Identify which cell holds the provided text, then report its [x, y] central coordinate. 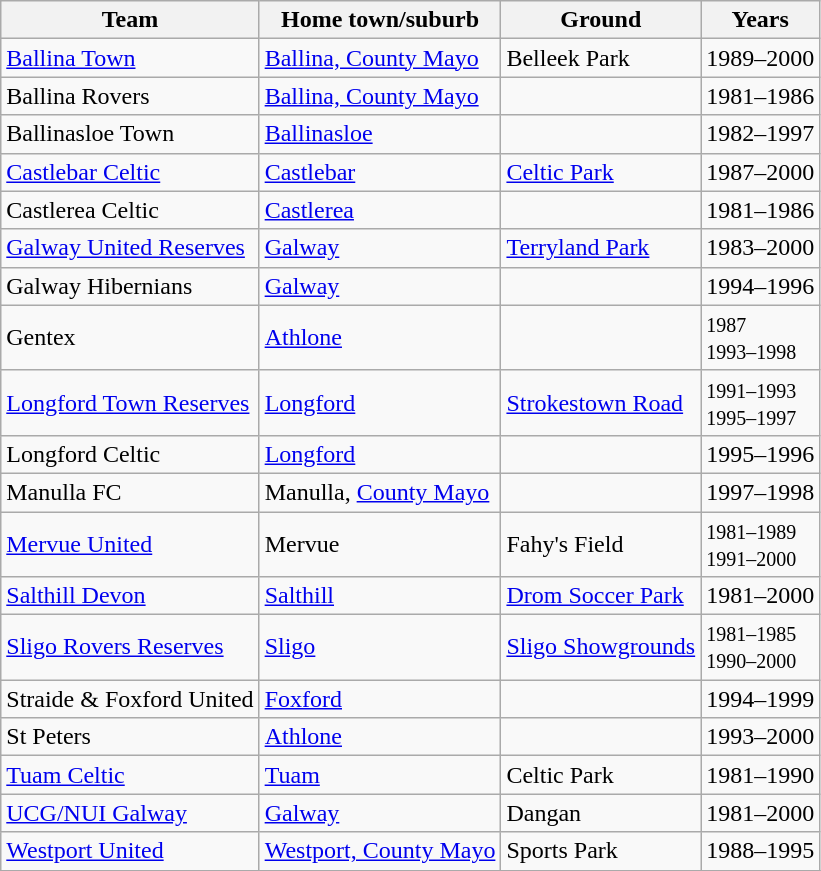
Sligo [380, 648]
1997–1998 [760, 492]
Sligo Showgrounds [601, 648]
Mervue [380, 544]
1993–2000 [760, 737]
UCG/NUI Galway [130, 813]
1994–1999 [760, 699]
Westport, County Mayo [380, 851]
1989–2000 [760, 58]
Ballinasloe Town [130, 134]
Terryland Park [601, 248]
Castlebar Celtic [130, 172]
1981–19851990–2000 [760, 648]
Dangan [601, 813]
Manulla, County Mayo [380, 492]
Tuam Celtic [130, 775]
Longford Celtic [130, 454]
1995–1996 [760, 454]
Gentex [130, 338]
1987–2000 [760, 172]
Drom Soccer Park [601, 596]
Longford Town Reserves [130, 402]
1988–1995 [760, 851]
Ballina Town [130, 58]
Tuam [380, 775]
Mervue United [130, 544]
Sligo Rovers Reserves [130, 648]
Castlerea [380, 210]
Salthill [380, 596]
1994–1996 [760, 286]
1983–2000 [760, 248]
Westport United [130, 851]
Strokestown Road [601, 402]
Years [760, 20]
1981–1990 [760, 775]
Team [130, 20]
Ballina Rovers [130, 96]
Salthill Devon [130, 596]
Manulla FC [130, 492]
Home town/suburb [380, 20]
1981–19891991–2000 [760, 544]
Fahy's Field [601, 544]
Sports Park [601, 851]
19871993–1998 [760, 338]
Belleek Park [601, 58]
Ground [601, 20]
Foxford [380, 699]
Castlebar [380, 172]
1991–19931995–1997 [760, 402]
Ballinasloe [380, 134]
Galway Hibernians [130, 286]
Straide & Foxford United [130, 699]
Galway United Reserves [130, 248]
St Peters [130, 737]
1982–1997 [760, 134]
Castlerea Celtic [130, 210]
